Return the [X, Y] coordinate for the center point of the cell that contains the specified text.  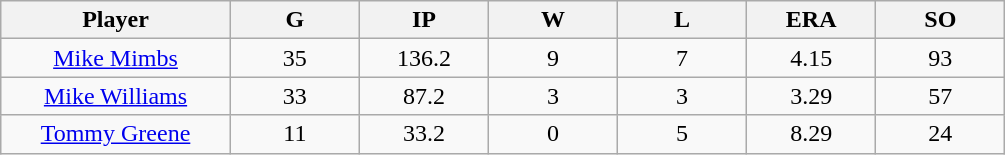
24 [940, 134]
Player [116, 20]
5 [682, 134]
136.2 [424, 58]
L [682, 20]
W [552, 20]
9 [552, 58]
11 [294, 134]
3.29 [812, 96]
SO [940, 20]
57 [940, 96]
Tommy Greene [116, 134]
35 [294, 58]
Mike Williams [116, 96]
93 [940, 58]
IP [424, 20]
4.15 [812, 58]
33 [294, 96]
87.2 [424, 96]
0 [552, 134]
33.2 [424, 134]
8.29 [812, 134]
Mike Mimbs [116, 58]
ERA [812, 20]
G [294, 20]
7 [682, 58]
